Search for the cell housing the specified text and yield its [x, y] center coordinate. 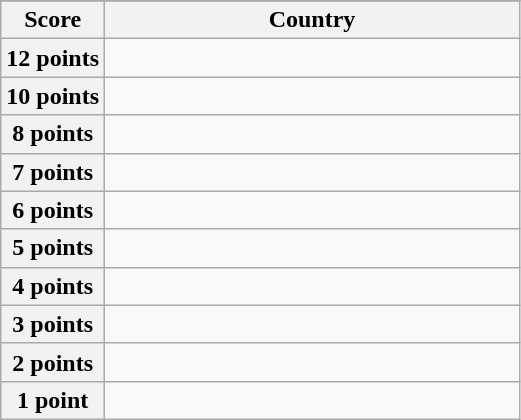
Score [53, 20]
12 points [53, 58]
4 points [53, 286]
10 points [53, 96]
2 points [53, 362]
1 point [53, 400]
7 points [53, 172]
3 points [53, 324]
Country [312, 20]
8 points [53, 134]
5 points [53, 248]
6 points [53, 210]
